Find where the given text appears and provide that cell's center as (X, Y) coordinate. 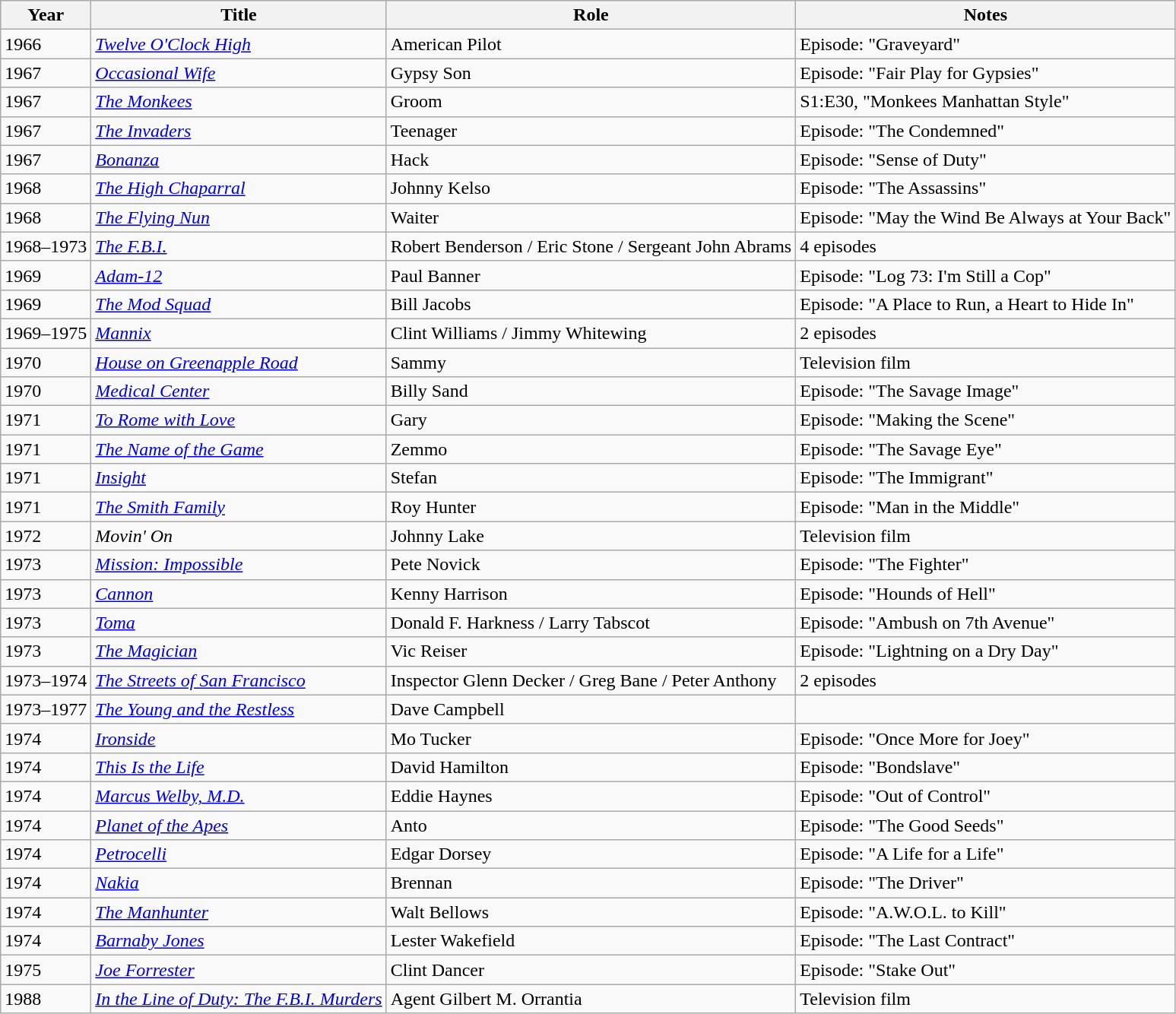
Cannon (239, 594)
Billy Sand (591, 391)
Waiter (591, 217)
Medical Center (239, 391)
Roy Hunter (591, 507)
Mission: Impossible (239, 565)
Episode: "Lightning on a Dry Day" (985, 651)
Year (46, 15)
Episode: "Fair Play for Gypsies" (985, 73)
Insight (239, 478)
Johnny Kelso (591, 189)
Episode: "The Driver" (985, 883)
The F.B.I. (239, 246)
Movin' On (239, 536)
Paul Banner (591, 275)
Groom (591, 102)
Marcus Welby, M.D. (239, 796)
Kenny Harrison (591, 594)
Anto (591, 825)
Walt Bellows (591, 912)
Occasional Wife (239, 73)
The Flying Nun (239, 217)
Mo Tucker (591, 738)
Johnny Lake (591, 536)
Episode: "A.W.O.L. to Kill" (985, 912)
1969–1975 (46, 333)
1988 (46, 999)
4 episodes (985, 246)
1973–1974 (46, 680)
The Magician (239, 651)
Vic Reiser (591, 651)
Mannix (239, 333)
Petrocelli (239, 854)
Notes (985, 15)
Episode: "Once More for Joey" (985, 738)
Episode: "The Assassins" (985, 189)
Episode: "The Last Contract" (985, 941)
Episode: "Man in the Middle" (985, 507)
Role (591, 15)
Episode: "The Condemned" (985, 131)
Episode: "Making the Scene" (985, 420)
Bonanza (239, 160)
S1:E30, "Monkees Manhattan Style" (985, 102)
To Rome with Love (239, 420)
House on Greenapple Road (239, 363)
Eddie Haynes (591, 796)
Sammy (591, 363)
Joe Forrester (239, 970)
Episode: "Out of Control" (985, 796)
Dave Campbell (591, 709)
The Smith Family (239, 507)
The Manhunter (239, 912)
The Streets of San Francisco (239, 680)
Clint Williams / Jimmy Whitewing (591, 333)
Teenager (591, 131)
Episode: "The Fighter" (985, 565)
Brennan (591, 883)
Donald F. Harkness / Larry Tabscot (591, 623)
Pete Novick (591, 565)
Agent Gilbert M. Orrantia (591, 999)
Episode: "Stake Out" (985, 970)
1972 (46, 536)
American Pilot (591, 44)
Hack (591, 160)
1975 (46, 970)
Toma (239, 623)
Zemmo (591, 449)
Gypsy Son (591, 73)
This Is the Life (239, 767)
Episode: "A Life for a Life" (985, 854)
1966 (46, 44)
Barnaby Jones (239, 941)
Episode: "Bondslave" (985, 767)
Inspector Glenn Decker / Greg Bane / Peter Anthony (591, 680)
Episode: "The Immigrant" (985, 478)
Edgar Dorsey (591, 854)
Twelve O'Clock High (239, 44)
1973–1977 (46, 709)
Stefan (591, 478)
Lester Wakefield (591, 941)
Title (239, 15)
Gary (591, 420)
Episode: "The Good Seeds" (985, 825)
Robert Benderson / Eric Stone / Sergeant John Abrams (591, 246)
In the Line of Duty: The F.B.I. Murders (239, 999)
Episode: "A Place to Run, a Heart to Hide In" (985, 304)
Planet of the Apes (239, 825)
Adam-12 (239, 275)
Episode: "Graveyard" (985, 44)
Episode: "Hounds of Hell" (985, 594)
1968–1973 (46, 246)
The Young and the Restless (239, 709)
The Name of the Game (239, 449)
Episode: "May the Wind Be Always at Your Back" (985, 217)
The High Chaparral (239, 189)
David Hamilton (591, 767)
The Mod Squad (239, 304)
Bill Jacobs (591, 304)
Ironside (239, 738)
Episode: "Ambush on 7th Avenue" (985, 623)
Episode: "Sense of Duty" (985, 160)
Nakia (239, 883)
Episode: "The Savage Eye" (985, 449)
Episode: "The Savage Image" (985, 391)
The Monkees (239, 102)
Episode: "Log 73: I'm Still a Cop" (985, 275)
Clint Dancer (591, 970)
The Invaders (239, 131)
